Identify which cell holds the provided text, then report its (X, Y) central coordinate. 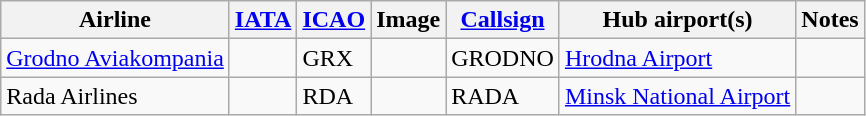
Notes (830, 20)
Hub airport(s) (677, 20)
Hrodna Airport (677, 58)
Airline (116, 20)
Image (408, 20)
GRX (334, 58)
Grodno Aviakompania (116, 58)
Callsign (503, 20)
RDA (334, 96)
ICAO (334, 20)
GRODNO (503, 58)
Minsk National Airport (677, 96)
Rada Airlines (116, 96)
IATA (263, 20)
RADA (503, 96)
